Search for the cell housing the specified text and yield its [X, Y] center coordinate. 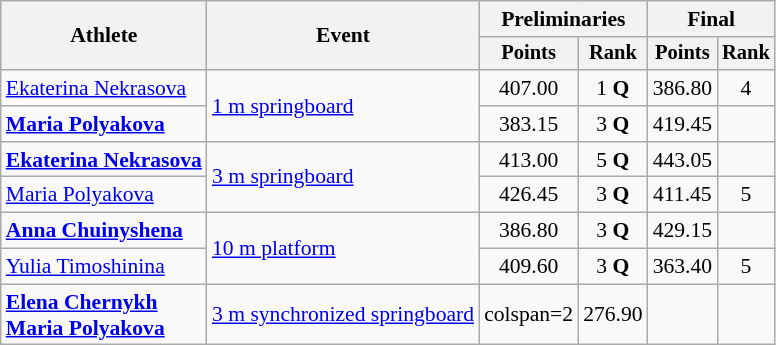
363.40 [682, 267]
1 Q [612, 88]
Elena ChernykhMaria Polyakova [104, 314]
411.45 [682, 195]
383.15 [528, 124]
419.45 [682, 124]
Anna Chuinyshena [104, 231]
443.05 [682, 160]
1 m springboard [343, 106]
10 m platform [343, 248]
413.00 [528, 160]
Final [712, 19]
Yulia Timoshinina [104, 267]
colspan=2 [528, 314]
409.60 [528, 267]
Event [343, 36]
429.15 [682, 231]
5 Q [612, 160]
3 m springboard [343, 178]
Preliminaries [564, 19]
276.90 [612, 314]
Athlete [104, 36]
407.00 [528, 88]
4 [746, 88]
426.45 [528, 195]
3 m synchronized springboard [343, 314]
